Search for the cell housing the specified text and yield its (x, y) center coordinate. 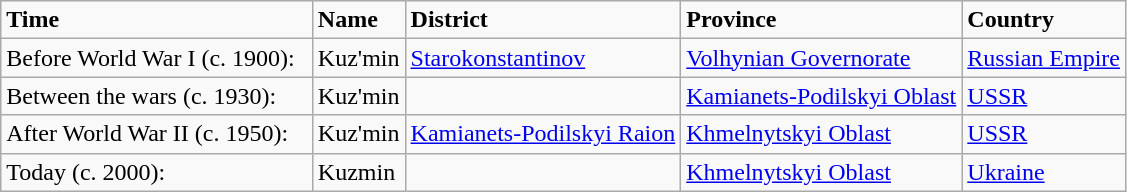
Russian Empire (1044, 58)
Between the wars (c. 1930): (157, 96)
Province (822, 20)
Time (157, 20)
Kamianets-Podilskyi Raion (543, 134)
Ukraine (1044, 172)
District (543, 20)
Volhynian Governorate (822, 58)
Name (358, 20)
Starokonstantinov (543, 58)
Kuzmin (358, 172)
Today (c. 2000): (157, 172)
After World War II (c. 1950): (157, 134)
Before World War I (c. 1900): (157, 58)
Kamianets-Podilskyi Oblast (822, 96)
Country (1044, 20)
